Identify which cell holds the provided text, then report its [X, Y] central coordinate. 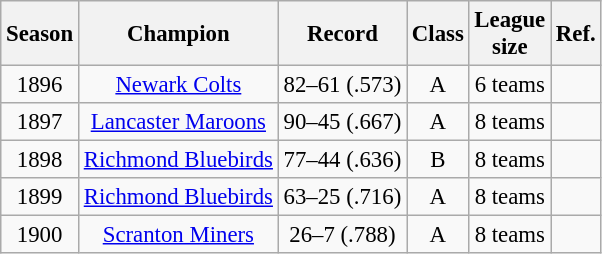
63–25 (.716) [342, 197]
1897 [40, 122]
6 teams [510, 85]
Lancaster Maroons [178, 122]
1900 [40, 235]
Scranton Miners [178, 235]
77–44 (.636) [342, 160]
1899 [40, 197]
90–45 (.667) [342, 122]
1896 [40, 85]
82–61 (.573) [342, 85]
26–7 (.788) [342, 235]
Leaguesize [510, 34]
Ref. [576, 34]
Champion [178, 34]
1898 [40, 160]
B [438, 160]
Newark Colts [178, 85]
Season [40, 34]
Class [438, 34]
Record [342, 34]
